Scan for the cell matching the given text and deliver its (x, y) coordinate at center. 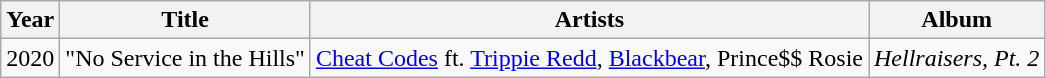
Year (30, 20)
Album (956, 20)
"No Service in the Hills" (186, 58)
Title (186, 20)
Hellraisers, Pt. 2 (956, 58)
Cheat Codes ft. Trippie Redd, Blackbear, Prince$$ Rosie (589, 58)
2020 (30, 58)
Artists (589, 20)
